From the cell containing the given text, extract its center point as [x, y] coordinate. 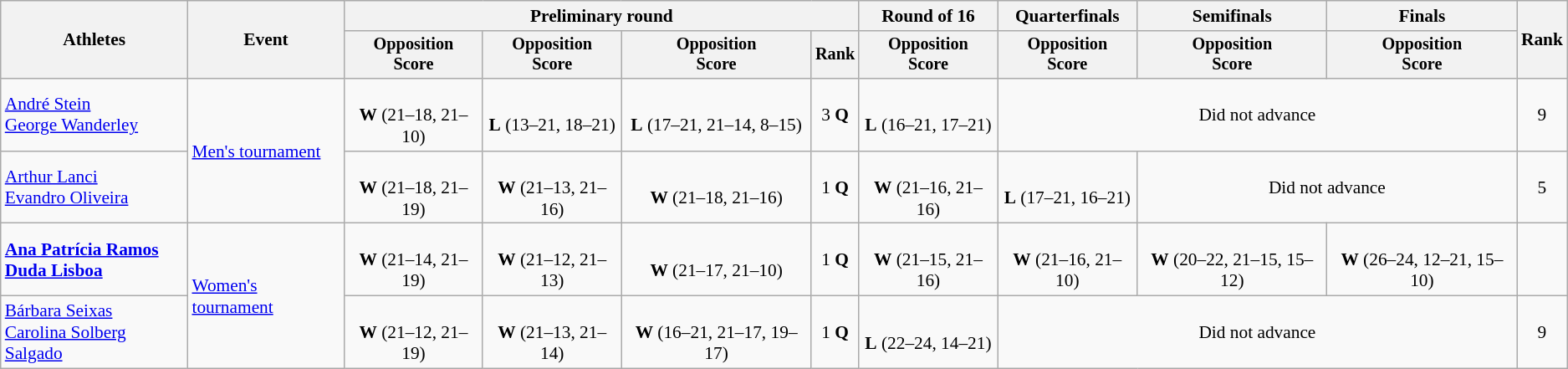
L (17–21, 21–14, 8–15) [716, 115]
W (21–12, 21–13) [552, 259]
W (21–14, 21–19) [414, 259]
Semifinals [1233, 16]
Bárbara SeixasCarolina Solberg Salgado [94, 333]
Arthur LanciEvandro Oliveira [94, 187]
W (21–13, 21–16) [552, 187]
Quarterfinals [1067, 16]
3 Q [835, 115]
W (21–13, 21–14) [552, 333]
W (16–21, 21–17, 19–17) [716, 333]
L (17–21, 16–21) [1067, 187]
André SteinGeorge Wanderley [94, 115]
L (22–24, 14–21) [928, 333]
Round of 16 [928, 16]
Ana Patrícia RamosDuda Lisboa [94, 259]
Athletes [94, 40]
L (13–21, 18–21) [552, 115]
W (26–24, 12–21, 15–10) [1422, 259]
Finals [1422, 16]
Event [266, 40]
Men's tournament [266, 151]
W (21–18, 21–10) [414, 115]
W (21–18, 21–19) [414, 187]
W (21–15, 21–16) [928, 259]
L (16–21, 17–21) [928, 115]
W (21–18, 21–16) [716, 187]
5 [1542, 187]
Preliminary round [602, 16]
W (21–16, 21–16) [928, 187]
W (21–16, 21–10) [1067, 259]
W (21–17, 21–10) [716, 259]
W (21–12, 21–19) [414, 333]
Women's tournament [266, 296]
W (20–22, 21–15, 15–12) [1233, 259]
